For the text-containing cell, return its midpoint in (x, y) coordinate format. 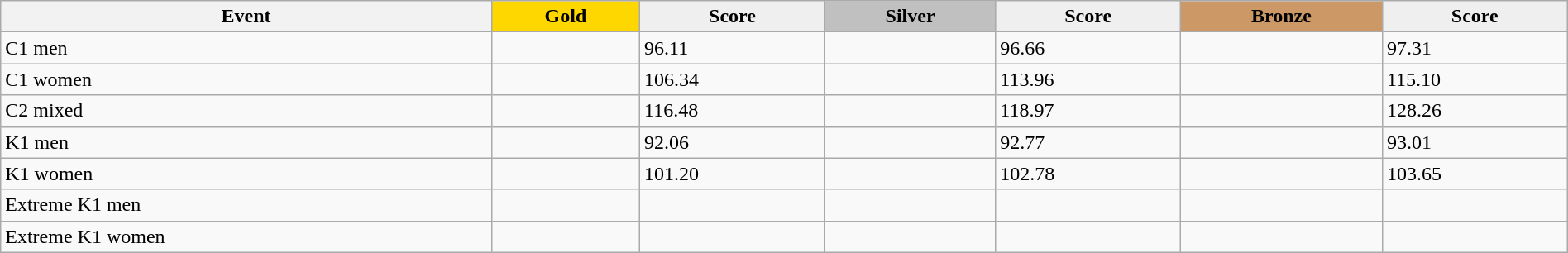
118.97 (1088, 111)
92.77 (1088, 142)
93.01 (1475, 142)
103.65 (1475, 174)
106.34 (733, 79)
K1 women (246, 174)
Event (246, 17)
Extreme K1 women (246, 236)
97.31 (1475, 48)
96.11 (733, 48)
Bronze (1282, 17)
115.10 (1475, 79)
102.78 (1088, 174)
Silver (910, 17)
C1 women (246, 79)
C2 mixed (246, 111)
K1 men (246, 142)
116.48 (733, 111)
96.66 (1088, 48)
128.26 (1475, 111)
92.06 (733, 142)
113.96 (1088, 79)
Gold (566, 17)
C1 men (246, 48)
Extreme K1 men (246, 205)
101.20 (733, 174)
